Return the (X, Y) coordinate for the center point of the cell that contains the specified text.  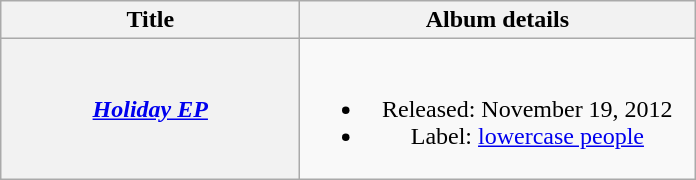
Album details (498, 20)
Title (150, 20)
Released: November 19, 2012Label: lowercase people (498, 109)
Holiday EP (150, 109)
